Extract the (x, y) coordinate from the center of the cell holding the provided text.  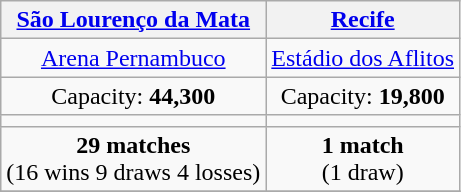
Recife (363, 20)
Capacity: 19,800 (363, 96)
Capacity: 44,300 (134, 96)
São Lourenço da Mata (134, 20)
1 match(1 draw) (363, 158)
Arena Pernambuco (134, 58)
29 matches(16 wins 9 draws 4 losses) (134, 158)
Estádio dos Aflitos (363, 58)
